Scan for the cell matching the given text and deliver its (X, Y) coordinate at center. 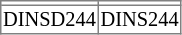
DINS244 (140, 19)
DINSD244 (50, 19)
